Pinpoint the cell where the given text exists, returning its [X, Y] midpoint coordinate. 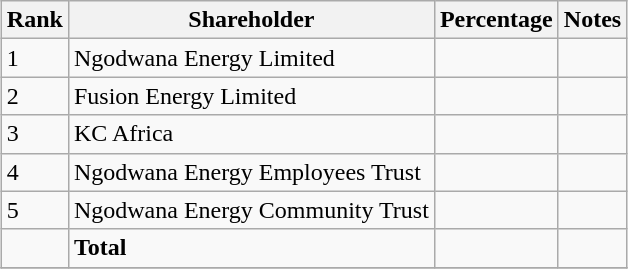
Total [251, 248]
Rank [34, 20]
Fusion Energy Limited [251, 96]
Notes [592, 20]
4 [34, 172]
2 [34, 96]
Percentage [496, 20]
Ngodwana Energy Employees Trust [251, 172]
Shareholder [251, 20]
Ngodwana Energy Community Trust [251, 210]
Ngodwana Energy Limited [251, 58]
1 [34, 58]
5 [34, 210]
3 [34, 134]
KC Africa [251, 134]
